Identify which cell holds the provided text, then report its (X, Y) central coordinate. 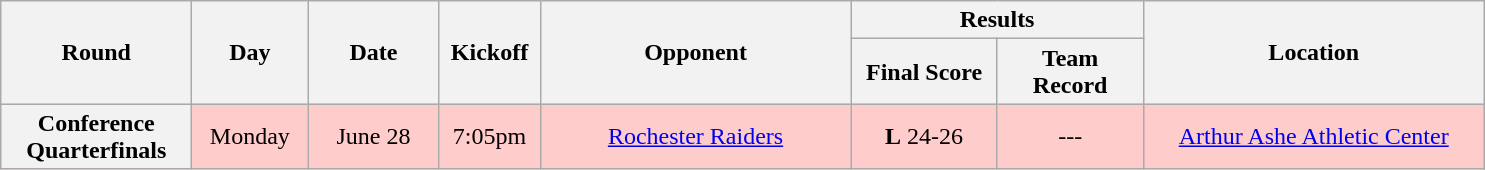
Round (96, 52)
L 24-26 (924, 136)
--- (1070, 136)
Kickoff (490, 52)
June 28 (374, 136)
7:05pm (490, 136)
Day (250, 52)
Results (997, 20)
Arthur Ashe Athletic Center (1314, 136)
Location (1314, 52)
Conference Quarterfinals (96, 136)
Date (374, 52)
Final Score (924, 72)
Opponent (696, 52)
Rochester Raiders (696, 136)
Monday (250, 136)
Team Record (1070, 72)
